Return (X, Y) of the center of cell containing provided text 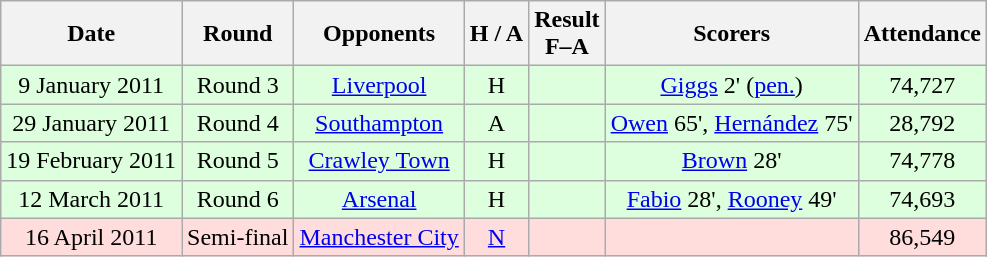
Date (92, 34)
19 February 2011 (92, 161)
Manchester City (379, 237)
Owen 65', Hernández 75' (732, 123)
86,549 (922, 237)
16 April 2011 (92, 237)
Scorers (732, 34)
74,778 (922, 161)
ResultF–A (567, 34)
N (496, 237)
A (496, 123)
9 January 2011 (92, 85)
Round 3 (238, 85)
Giggs 2' (pen.) (732, 85)
Arsenal (379, 199)
28,792 (922, 123)
Liverpool (379, 85)
Round 4 (238, 123)
Semi-final (238, 237)
74,727 (922, 85)
29 January 2011 (92, 123)
Round (238, 34)
74,693 (922, 199)
Southampton (379, 123)
Attendance (922, 34)
Brown 28' (732, 161)
12 March 2011 (92, 199)
Round 6 (238, 199)
Opponents (379, 34)
Round 5 (238, 161)
Fabio 28', Rooney 49' (732, 199)
H / A (496, 34)
Crawley Town (379, 161)
